Identify which cell holds the provided text, then report its (x, y) central coordinate. 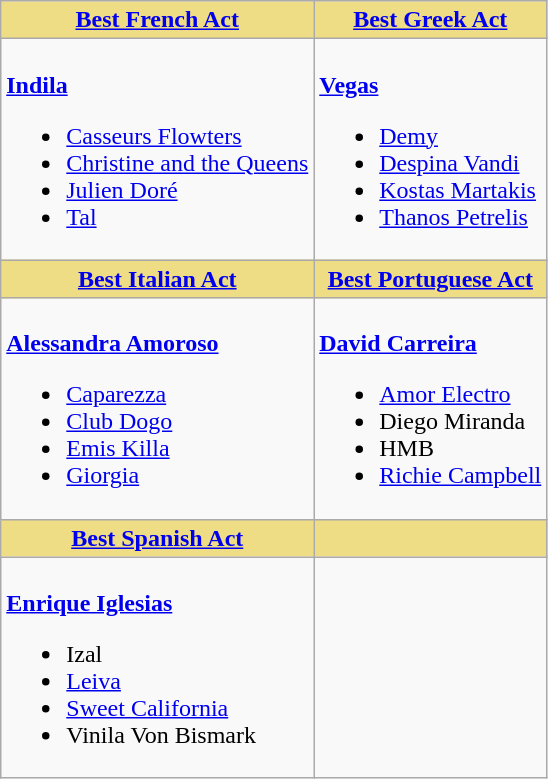
Best Greek Act (430, 20)
Enrique IglesiasIzalLeivaSweet CaliforniaVinila Von Bismark (158, 668)
David CarreiraAmor ElectroDiego MirandaHMBRichie Campbell (430, 408)
IndilaCasseurs FlowtersChristine and the QueensJulien DoréTal (158, 150)
Best Italian Act (158, 279)
VegasDemyDespina VandiKostas MartakisThanos Petrelis (430, 150)
Alessandra AmorosoCaparezzaClub DogoEmis KillaGiorgia (158, 408)
Best Spanish Act (158, 538)
Best Portuguese Act (430, 279)
Best French Act (158, 20)
